Extract the (X, Y) coordinate from the center of the cell holding the provided text.  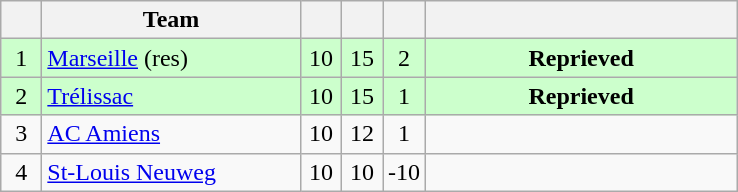
Trélissac (172, 96)
Team (172, 20)
AC Amiens (172, 134)
3 (22, 134)
St-Louis Neuweg (172, 172)
-10 (404, 172)
12 (362, 134)
Marseille (res) (172, 58)
4 (22, 172)
